Locate the cell with the specified text and output its [X, Y] center coordinate. 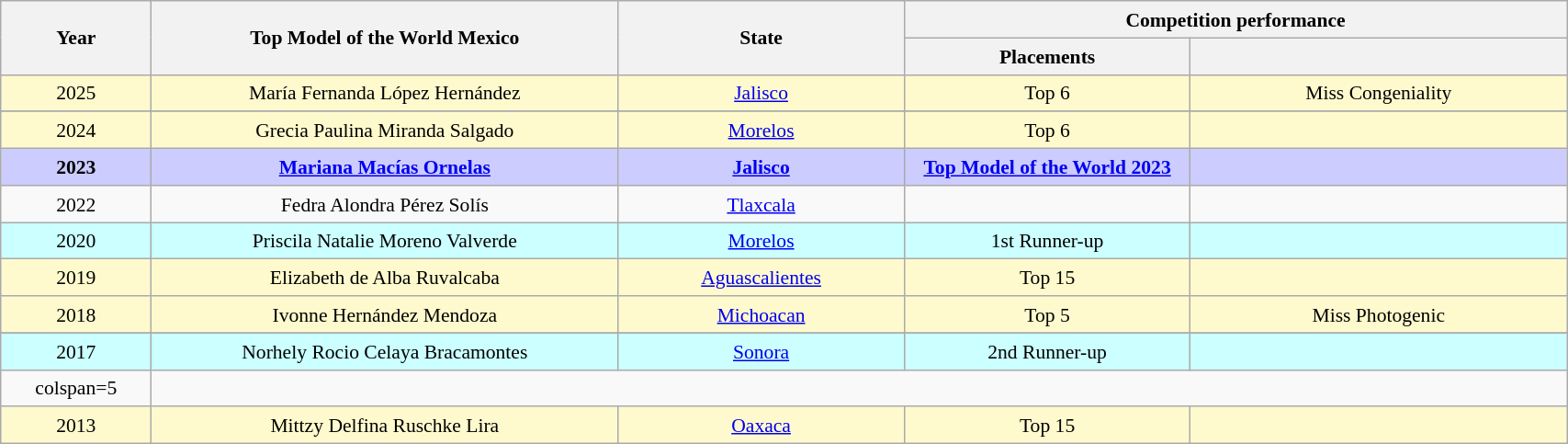
2023 [76, 167]
Michoacan [761, 314]
Ivonne Hernández Mendoza [385, 314]
Grecia Paulina Miranda Salgado [385, 131]
2018 [76, 314]
2019 [76, 278]
Top Model of the World Mexico [385, 38]
María Fernanda López Hernández [385, 93]
Miss Photogenic [1379, 314]
2025 [76, 93]
Year [76, 38]
Aguascalientes [761, 278]
Oaxaca [761, 426]
2017 [76, 351]
2013 [76, 426]
Mariana Macías Ornelas [385, 167]
Competition performance [1235, 19]
Tlaxcala [761, 204]
Top Model of the World 2023 [1047, 167]
Top 5 [1047, 314]
Norhely Rocio Celaya Bracamontes [385, 351]
State [761, 38]
Elizabeth de Alba Ruvalcaba [385, 278]
Priscila Natalie Moreno Valverde [385, 241]
2020 [76, 241]
2024 [76, 131]
Placements [1047, 56]
Fedra Alondra Pérez Solís [385, 204]
colspan=5 [76, 388]
1st Runner-up [1047, 241]
2nd Runner-up [1047, 351]
2022 [76, 204]
Sonora [761, 351]
Mittzy Delfina Ruschke Lira [385, 426]
Miss Congeniality [1379, 93]
